Output the (X, Y) coordinate of the center of the cell containing the given text.  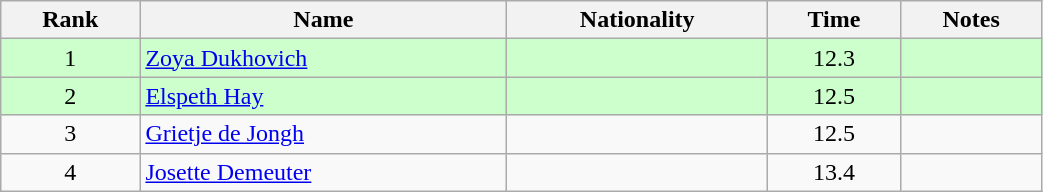
Josette Demeuter (324, 172)
Grietje de Jongh (324, 134)
Time (834, 20)
Elspeth Hay (324, 96)
Rank (70, 20)
Notes (971, 20)
3 (70, 134)
12.3 (834, 58)
Nationality (638, 20)
2 (70, 96)
13.4 (834, 172)
Zoya Dukhovich (324, 58)
4 (70, 172)
1 (70, 58)
Name (324, 20)
